From the cell containing the given text, extract its center point as (X, Y) coordinate. 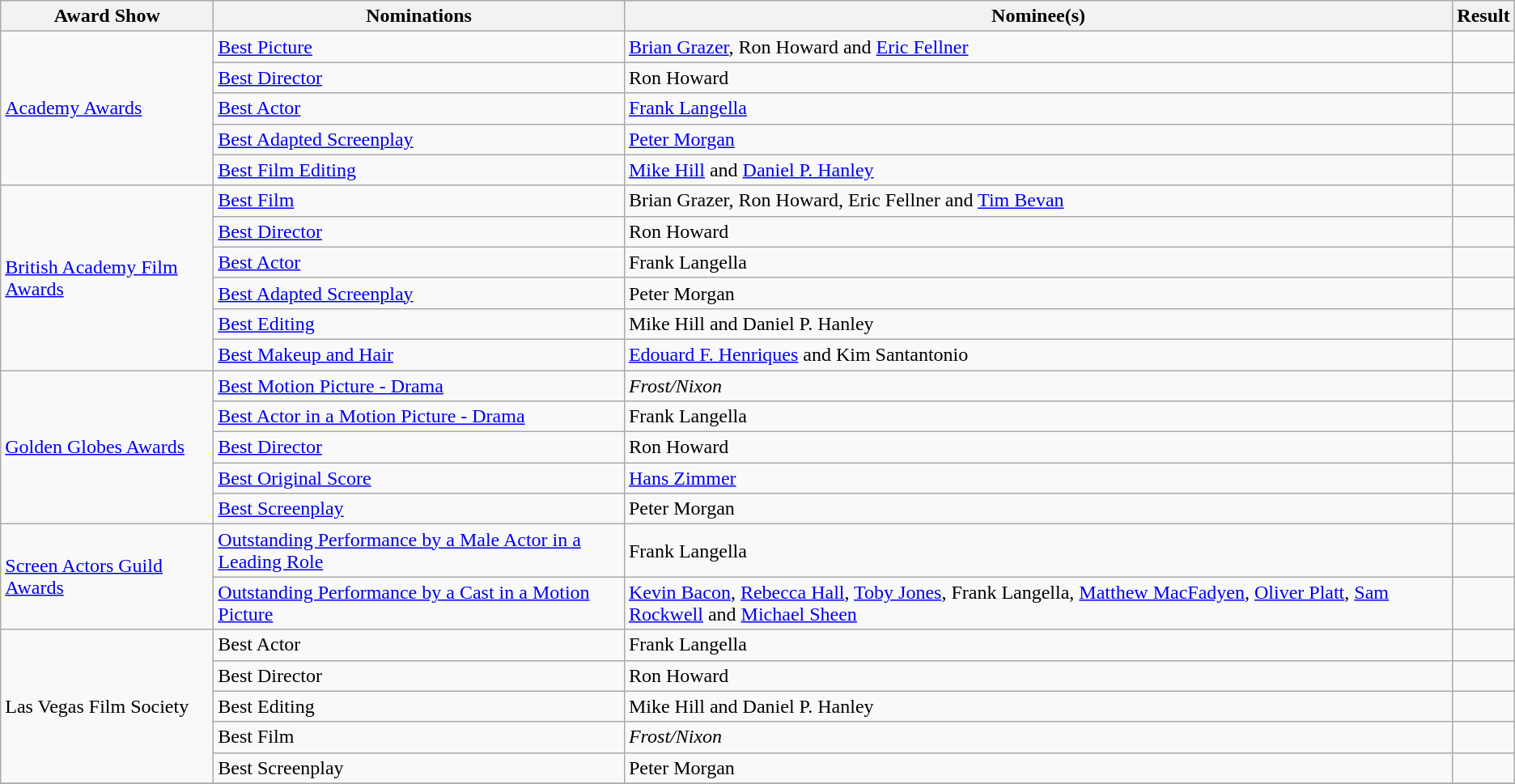
Golden Globes Awards (107, 447)
Best Original Score (419, 478)
Best Picture (419, 47)
Academy Awards (107, 108)
Best Motion Picture - Drama (419, 386)
Result (1483, 16)
Outstanding Performance by a Cast in a Motion Picture (419, 604)
Award Show (107, 16)
Nominations (419, 16)
Best Film Editing (419, 170)
Kevin Bacon, Rebecca Hall, Toby Jones, Frank Langella, Matthew MacFadyen, Oliver Platt, Sam Rockwell and Michael Sheen (1038, 604)
Brian Grazer, Ron Howard and Eric Fellner (1038, 47)
Outstanding Performance by a Male Actor in a Leading Role (419, 550)
Edouard F. Henriques and Kim Santantonio (1038, 354)
Brian Grazer, Ron Howard, Eric Fellner and Tim Bevan (1038, 201)
Hans Zimmer (1038, 478)
Best Actor in a Motion Picture - Drama (419, 417)
Best Makeup and Hair (419, 354)
British Academy Film Awards (107, 278)
Las Vegas Film Society (107, 706)
Nominee(s) (1038, 16)
Screen Actors Guild Awards (107, 577)
